From the cell containing the given text, extract its center point as (x, y) coordinate. 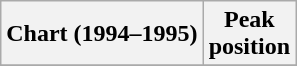
Peakposition (249, 34)
Chart (1994–1995) (102, 34)
